Capture the cell that displays the provided text and extract its [x, y] central coordinate. 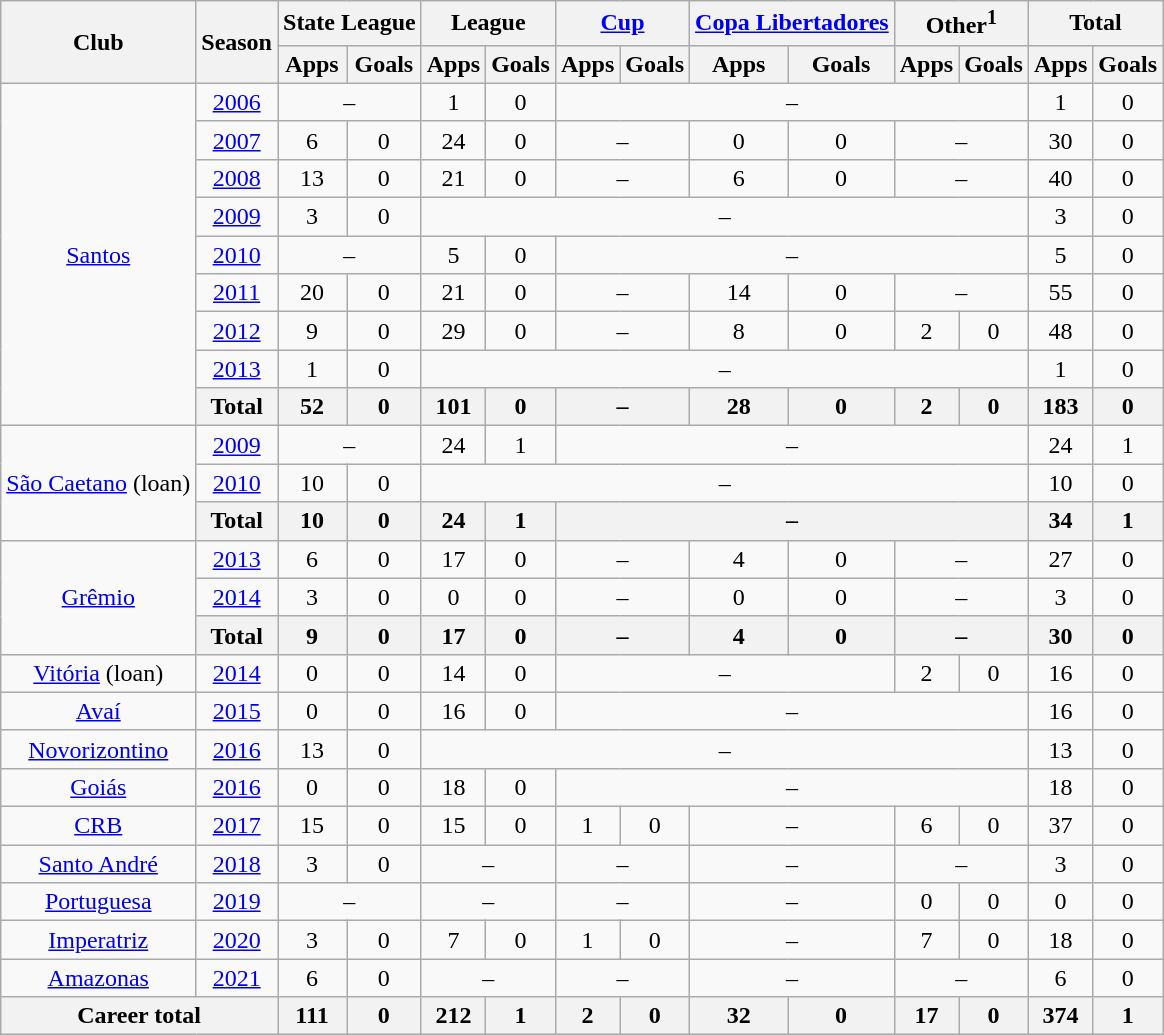
2019 [237, 902]
2017 [237, 826]
52 [312, 407]
Santo André [98, 864]
Grêmio [98, 597]
2012 [237, 331]
29 [453, 331]
2015 [237, 711]
212 [453, 1016]
48 [1060, 331]
League [488, 24]
2007 [237, 140]
State League [350, 24]
CRB [98, 826]
Santos [98, 254]
Imperatriz [98, 940]
Amazonas [98, 978]
Novorizontino [98, 749]
Portuguesa [98, 902]
40 [1060, 178]
Other1 [961, 24]
2006 [237, 102]
Goiás [98, 787]
2011 [237, 293]
37 [1060, 826]
São Caetano (loan) [98, 483]
374 [1060, 1016]
28 [739, 407]
27 [1060, 559]
Cup [622, 24]
Vitória (loan) [98, 673]
Club [98, 42]
Season [237, 42]
Avaí [98, 711]
20 [312, 293]
101 [453, 407]
183 [1060, 407]
34 [1060, 521]
32 [739, 1016]
111 [312, 1016]
55 [1060, 293]
Career total [140, 1016]
Copa Libertadores [792, 24]
8 [739, 331]
2018 [237, 864]
2021 [237, 978]
2008 [237, 178]
2020 [237, 940]
